Return [X, Y] of the center of cell containing provided text 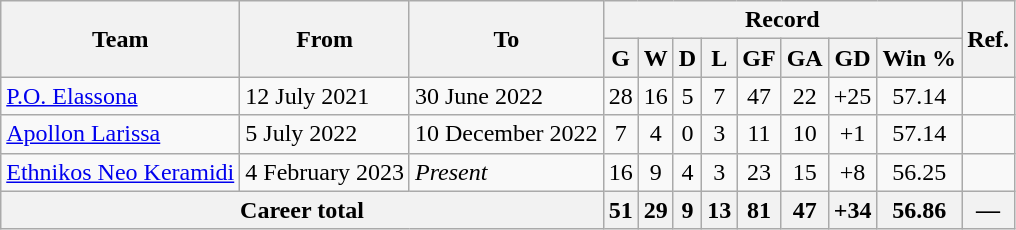
— [988, 210]
Present [506, 172]
Career total [302, 210]
11 [759, 134]
28 [620, 96]
Win % [920, 58]
To [506, 39]
30 June 2022 [506, 96]
56.86 [920, 210]
+8 [852, 172]
56.25 [920, 172]
P.O. Elassona [120, 96]
51 [620, 210]
+34 [852, 210]
GA [804, 58]
L [720, 58]
23 [759, 172]
G [620, 58]
Apollon Larissa [120, 134]
Team [120, 39]
12 July 2021 [325, 96]
10 December 2022 [506, 134]
W [656, 58]
+25 [852, 96]
22 [804, 96]
+1 [852, 134]
4 February 2023 [325, 172]
Ethnikos Neo Keramidi [120, 172]
13 [720, 210]
81 [759, 210]
15 [804, 172]
Record [782, 20]
29 [656, 210]
0 [687, 134]
GF [759, 58]
10 [804, 134]
From [325, 39]
5 July 2022 [325, 134]
5 [687, 96]
Ref. [988, 39]
D [687, 58]
GD [852, 58]
